Scan for the cell matching the given text and deliver its (x, y) coordinate at center. 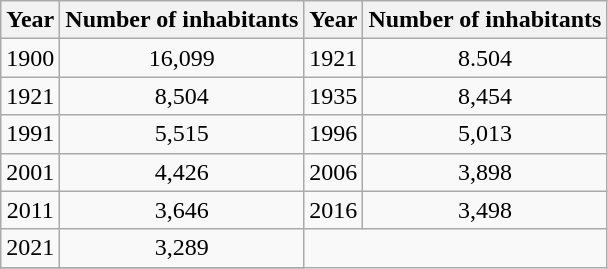
1996 (334, 134)
2011 (30, 210)
8,504 (182, 96)
3,289 (182, 248)
4,426 (182, 172)
1935 (334, 96)
8.504 (485, 58)
3,498 (485, 210)
1991 (30, 134)
5,013 (485, 134)
3,646 (182, 210)
2016 (334, 210)
5,515 (182, 134)
2001 (30, 172)
3,898 (485, 172)
2021 (30, 248)
16,099 (182, 58)
1900 (30, 58)
8,454 (485, 96)
2006 (334, 172)
